For the text-containing cell, return its midpoint in [X, Y] coordinate format. 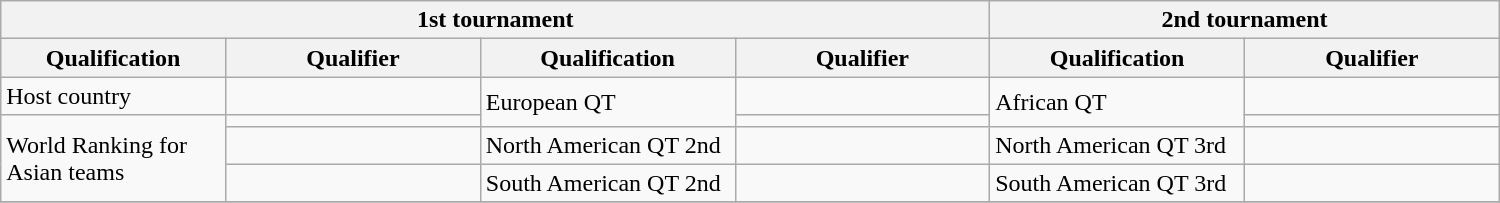
North American QT 3rd [1118, 145]
European QT [608, 102]
African QT [1118, 102]
South American QT 3rd [1118, 183]
World Ranking for Asian teams [114, 158]
North American QT 2nd [608, 145]
1st tournament [496, 20]
Host country [114, 96]
South American QT 2nd [608, 183]
2nd tournament [1245, 20]
